Output the [x, y] coordinate of the center of the cell containing the given text.  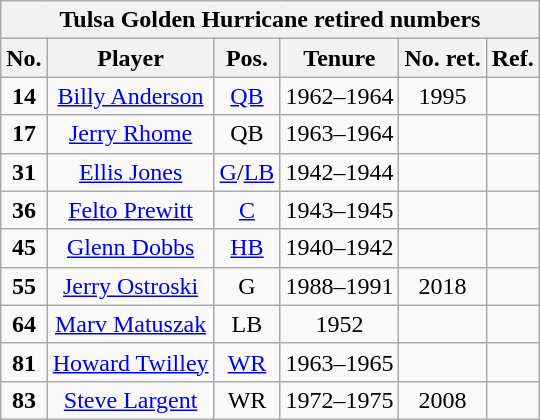
14 [24, 96]
1962–1964 [340, 96]
Tenure [340, 58]
Ellis Jones [130, 172]
Pos. [247, 58]
Ref. [512, 58]
45 [24, 248]
G/LB [247, 172]
No. [24, 58]
Player [130, 58]
55 [24, 286]
83 [24, 400]
31 [24, 172]
G [247, 286]
1995 [442, 96]
2008 [442, 400]
1942–1944 [340, 172]
Jerry Ostroski [130, 286]
81 [24, 362]
Marv Matuszak [130, 324]
36 [24, 210]
Howard Twilley [130, 362]
1952 [340, 324]
17 [24, 134]
64 [24, 324]
HB [247, 248]
2018 [442, 286]
Felto Prewitt [130, 210]
Tulsa Golden Hurricane retired numbers [270, 20]
Billy Anderson [130, 96]
No. ret. [442, 58]
Jerry Rhome [130, 134]
1943–1945 [340, 210]
1940–1942 [340, 248]
Steve Largent [130, 400]
C [247, 210]
1988–1991 [340, 286]
1963–1964 [340, 134]
Glenn Dobbs [130, 248]
LB [247, 324]
1972–1975 [340, 400]
1963–1965 [340, 362]
